Find where the given text appears and provide that cell's center as [X, Y] coordinate. 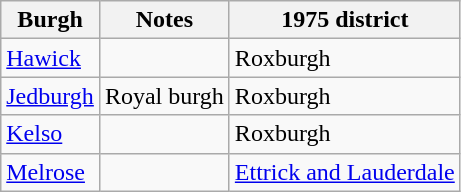
Melrose [50, 172]
Notes [164, 20]
Kelso [50, 134]
Hawick [50, 58]
Jedburgh [50, 96]
Ettrick and Lauderdale [344, 172]
1975 district [344, 20]
Burgh [50, 20]
Royal burgh [164, 96]
